Find where the given text appears and provide that cell's center as (X, Y) coordinate. 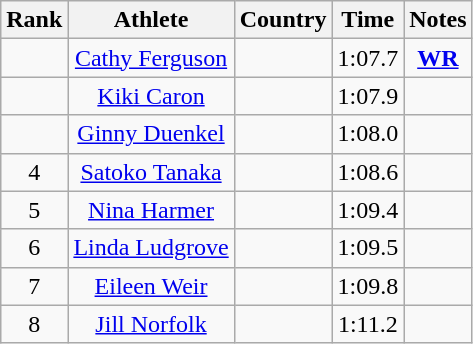
7 (34, 286)
WR (438, 58)
Linda Ludgrove (151, 248)
5 (34, 210)
Nina Harmer (151, 210)
6 (34, 248)
8 (34, 324)
Notes (438, 20)
1:09.8 (368, 286)
Kiki Caron (151, 96)
Athlete (151, 20)
1:08.0 (368, 134)
Country (283, 20)
Satoko Tanaka (151, 172)
Cathy Ferguson (151, 58)
1:09.5 (368, 248)
1:11.2 (368, 324)
Rank (34, 20)
Jill Norfolk (151, 324)
1:07.7 (368, 58)
1:07.9 (368, 96)
4 (34, 172)
1:09.4 (368, 210)
1:08.6 (368, 172)
Ginny Duenkel (151, 134)
Eileen Weir (151, 286)
Time (368, 20)
